Detect which cell encompasses the target text, then output its (X, Y) center coordinate. 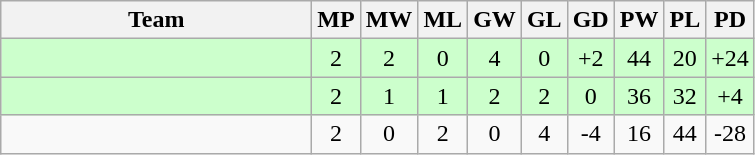
ML (443, 20)
20 (685, 58)
PL (685, 20)
Team (156, 20)
MP (336, 20)
GL (544, 20)
-4 (590, 134)
32 (685, 96)
PD (730, 20)
36 (639, 96)
16 (639, 134)
-28 (730, 134)
GW (495, 20)
+2 (590, 58)
+24 (730, 58)
PW (639, 20)
MW (389, 20)
+4 (730, 96)
GD (590, 20)
